From the cell containing the given text, extract its center point as (X, Y) coordinate. 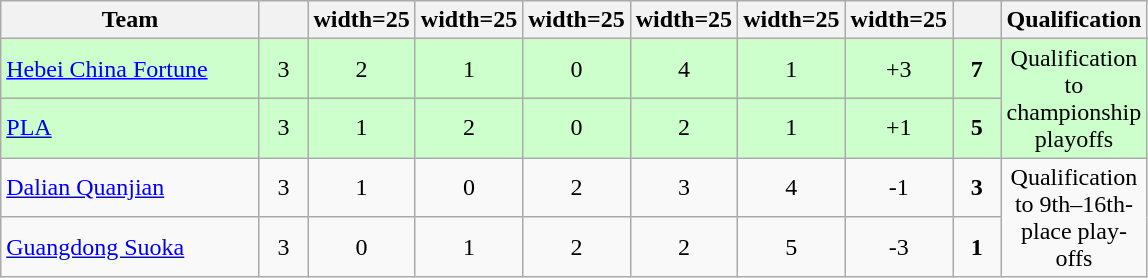
Dalian Quanjian (130, 188)
Hebei China Fortune (130, 69)
-1 (898, 188)
Qualification (1074, 20)
Guangdong Suoka (130, 247)
PLA (130, 128)
-3 (898, 247)
Qualification to championship playoffs (1074, 98)
+3 (898, 69)
7 (976, 69)
Team (130, 20)
+1 (898, 128)
Qualification to 9th–16th-place play-offs (1074, 218)
